Locate the cell with the specified text and output its [X, Y] center coordinate. 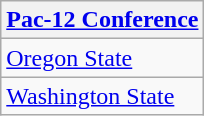
Oregon State [102, 58]
Washington State [102, 96]
Pac-12 Conference [102, 20]
